Identify which cell holds the provided text, then report its (X, Y) central coordinate. 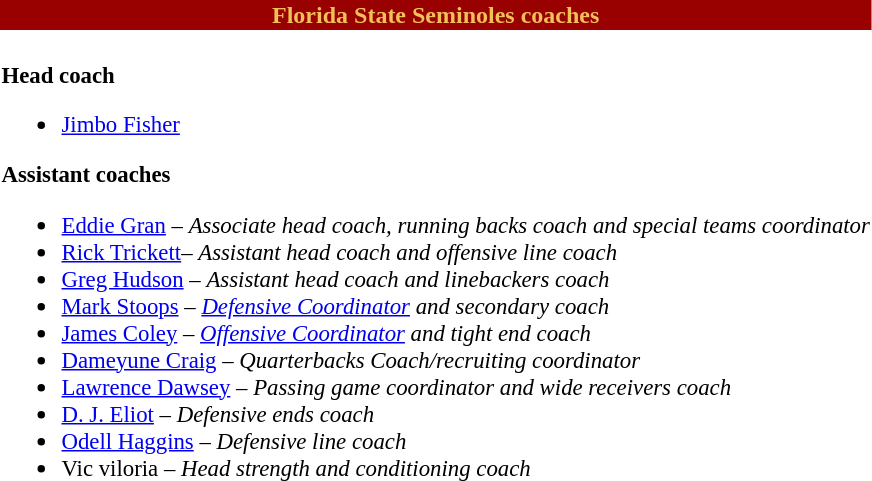
Florida State Seminoles coaches (436, 15)
